For the text-containing cell, return its midpoint in (X, Y) coordinate format. 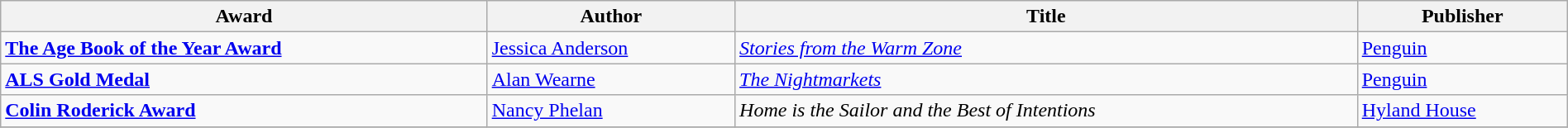
Nancy Phelan (610, 111)
Award (244, 17)
The Nightmarkets (1047, 79)
Alan Wearne (610, 79)
Publisher (1462, 17)
Home is the Sailor and the Best of Intentions (1047, 111)
Jessica Anderson (610, 48)
Title (1047, 17)
Author (610, 17)
ALS Gold Medal (244, 79)
The Age Book of the Year Award (244, 48)
Hyland House (1462, 111)
Colin Roderick Award (244, 111)
Stories from the Warm Zone (1047, 48)
